Return (x, y) of the center of cell containing provided text 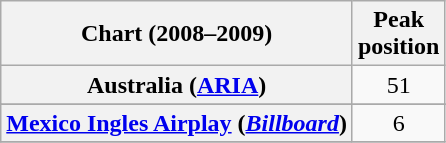
Peakposition (398, 34)
51 (398, 85)
Australia (ARIA) (177, 85)
6 (398, 123)
Chart (2008–2009) (177, 34)
Mexico Ingles Airplay (Billboard) (177, 123)
